Capture the cell that displays the provided text and extract its [x, y] central coordinate. 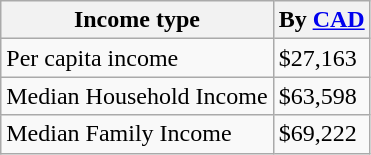
Median Household Income [137, 96]
Median Family Income [137, 134]
Income type [137, 20]
$69,222 [322, 134]
$63,598 [322, 96]
Per capita income [137, 58]
By CAD [322, 20]
$27,163 [322, 58]
